Extract the [X, Y] coordinate from the center of the cell holding the provided text.  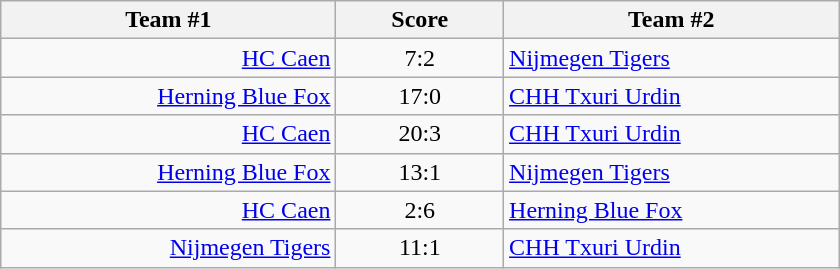
11:1 [420, 248]
Score [420, 20]
Team #1 [168, 20]
17:0 [420, 96]
2:6 [420, 210]
7:2 [420, 58]
Team #2 [672, 20]
20:3 [420, 134]
13:1 [420, 172]
